Pinpoint the cell where the given text exists, returning its [X, Y] midpoint coordinate. 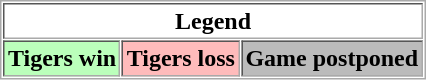
Game postponed [332, 58]
Legend [212, 21]
Tigers win [62, 58]
Tigers loss [180, 58]
